Search for the cell housing the specified text and yield its (X, Y) center coordinate. 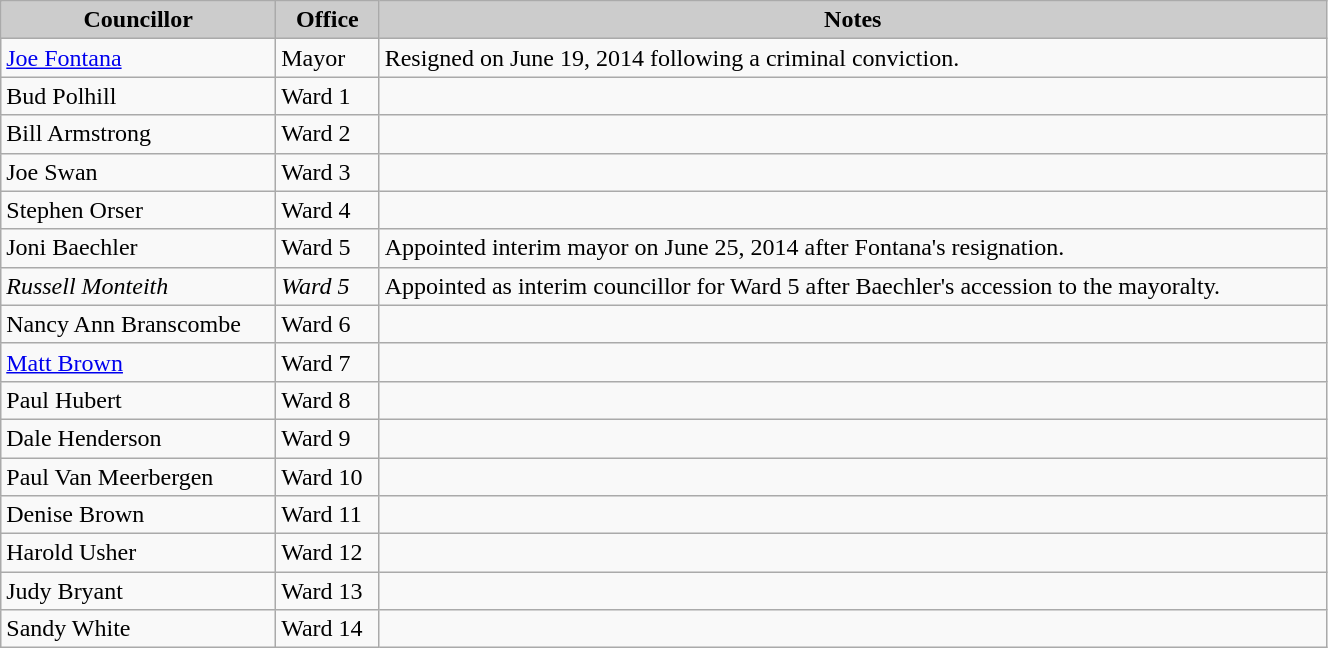
Ward 1 (328, 96)
Ward 3 (328, 172)
Ward 12 (328, 553)
Nancy Ann Branscombe (138, 324)
Ward 11 (328, 515)
Ward 8 (328, 400)
Notes (852, 20)
Matt Brown (138, 362)
Joe Fontana (138, 58)
Councillor (138, 20)
Joni Baechler (138, 248)
Russell Monteith (138, 286)
Appointed interim mayor on June 25, 2014 after Fontana's resignation. (852, 248)
Ward 6 (328, 324)
Sandy White (138, 629)
Ward 9 (328, 438)
Ward 13 (328, 591)
Resigned on June 19, 2014 following a criminal conviction. (852, 58)
Ward 14 (328, 629)
Ward 4 (328, 210)
Paul Van Meerbergen (138, 477)
Ward 7 (328, 362)
Bud Polhill (138, 96)
Mayor (328, 58)
Dale Henderson (138, 438)
Appointed as interim councillor for Ward 5 after Baechler's accession to the mayoralty. (852, 286)
Office (328, 20)
Harold Usher (138, 553)
Bill Armstrong (138, 134)
Denise Brown (138, 515)
Stephen Orser (138, 210)
Ward 10 (328, 477)
Joe Swan (138, 172)
Paul Hubert (138, 400)
Judy Bryant (138, 591)
Ward 2 (328, 134)
